Extract the [x, y] coordinate from the center of the cell holding the provided text.  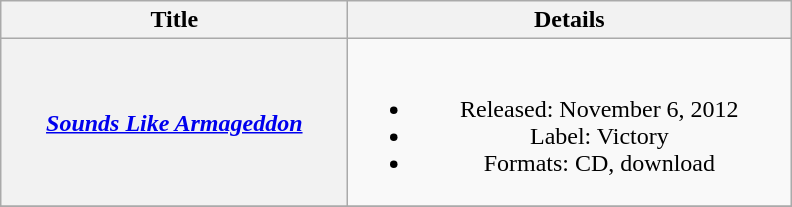
Title [174, 20]
Sounds Like Armageddon [174, 122]
Details [570, 20]
Released: November 6, 2012Label: VictoryFormats: CD, download [570, 122]
